Find where the given text appears and provide that cell's center as (X, Y) coordinate. 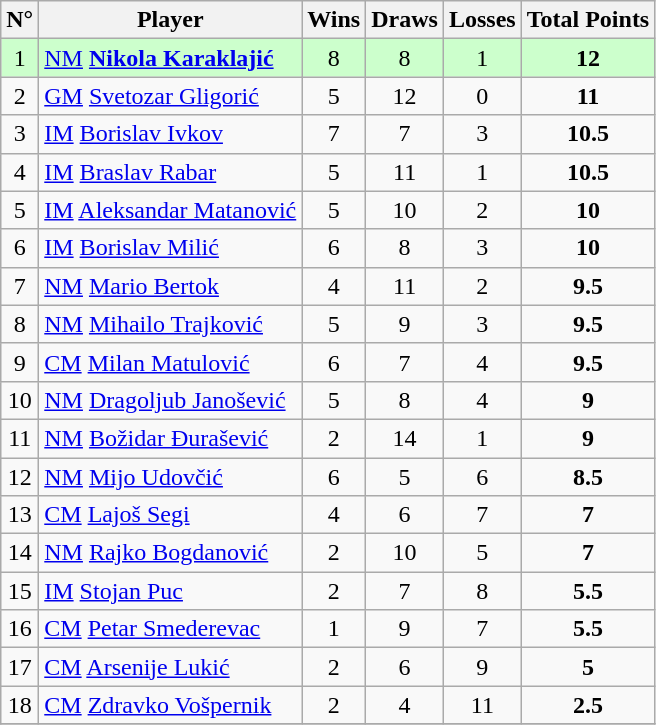
13 (20, 515)
Draws (405, 20)
Player (170, 20)
NM Rajko Bogdanović (170, 553)
IM Aleksandar Matanović (170, 210)
IM Stojan Puc (170, 591)
CM Petar Smederevac (170, 629)
2.5 (588, 705)
16 (20, 629)
GM Svetozar Gligorić (170, 96)
0 (482, 96)
Wins (334, 20)
17 (20, 667)
NM Mihailo Trajković (170, 324)
15 (20, 591)
NM Nikola Karaklajić (170, 58)
18 (20, 705)
Losses (482, 20)
IM Borislav Milić (170, 248)
CM Zdravko Vošpernik (170, 705)
CM Milan Matulović (170, 362)
CM Lajoš Segi (170, 515)
NM Mijo Udovčić (170, 477)
CM Arsenije Lukić (170, 667)
Total Points (588, 20)
NM Mario Bertok (170, 286)
N° (20, 20)
NM Dragoljub Janošević (170, 400)
8.5 (588, 477)
IM Braslav Rabar (170, 172)
NM Božidar Đurašević (170, 438)
IM Borislav Ivkov (170, 134)
